Pinpoint the cell where the given text exists, returning its (X, Y) midpoint coordinate. 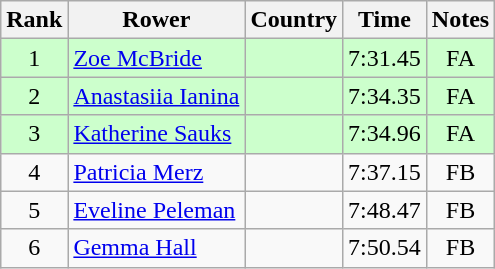
4 (34, 172)
7:50.54 (385, 248)
Katherine Sauks (156, 134)
6 (34, 248)
7:34.35 (385, 96)
Rank (34, 20)
5 (34, 210)
Eveline Peleman (156, 210)
Rower (156, 20)
1 (34, 58)
Time (385, 20)
3 (34, 134)
Gemma Hall (156, 248)
Zoe McBride (156, 58)
7:31.45 (385, 58)
Notes (460, 20)
2 (34, 96)
Country (294, 20)
7:34.96 (385, 134)
7:48.47 (385, 210)
Anastasiia Ianina (156, 96)
7:37.15 (385, 172)
Patricia Merz (156, 172)
